Scan for the cell matching the given text and deliver its [x, y] coordinate at center. 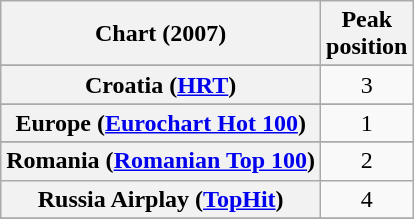
4 [367, 199]
Russia Airplay (TopHit) [161, 199]
Europe (Eurochart Hot 100) [161, 123]
1 [367, 123]
2 [367, 161]
Peakposition [367, 34]
Chart (2007) [161, 34]
Croatia (HRT) [161, 85]
3 [367, 85]
Romania (Romanian Top 100) [161, 161]
